From the cell containing the given text, extract its center point as [x, y] coordinate. 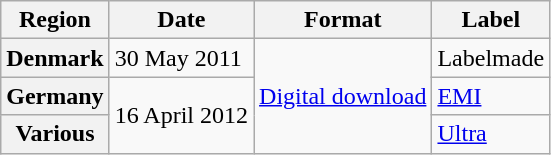
EMI [491, 96]
Format [343, 20]
Ultra [491, 134]
16 April 2012 [181, 115]
30 May 2011 [181, 58]
Region [55, 20]
Label [491, 20]
Labelmade [491, 58]
Date [181, 20]
Digital download [343, 96]
Various [55, 134]
Denmark [55, 58]
Germany [55, 96]
